Capture the cell that displays the provided text and extract its (X, Y) central coordinate. 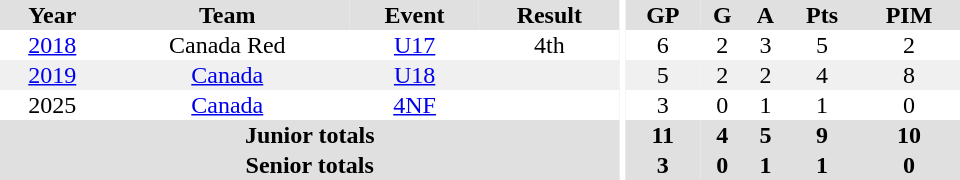
Year (52, 15)
U17 (414, 45)
Pts (822, 15)
11 (664, 135)
GP (664, 15)
G (722, 15)
Team (228, 15)
PIM (909, 15)
6 (664, 45)
Result (549, 15)
Junior totals (310, 135)
2025 (52, 105)
9 (822, 135)
4NF (414, 105)
2019 (52, 75)
A (766, 15)
4th (549, 45)
2018 (52, 45)
Senior totals (310, 165)
Canada Red (228, 45)
8 (909, 75)
U18 (414, 75)
Event (414, 15)
10 (909, 135)
